Pinpoint the cell where the given text exists, returning its (x, y) midpoint coordinate. 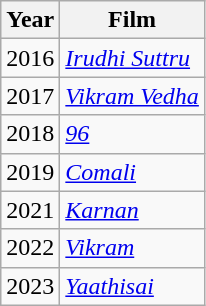
Yaathisai (132, 286)
2023 (30, 286)
2019 (30, 172)
Karnan (132, 210)
2018 (30, 134)
2017 (30, 96)
2022 (30, 248)
Film (132, 20)
Vikram Vedha (132, 96)
Comali (132, 172)
Year (30, 20)
Vikram (132, 248)
2016 (30, 58)
Irudhi Suttru (132, 58)
2021 (30, 210)
96 (132, 134)
